Detect which cell encompasses the target text, then output its [X, Y] center coordinate. 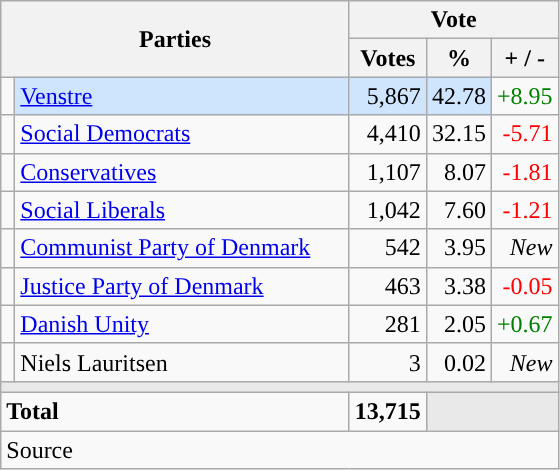
Conservatives [182, 172]
Communist Party of Denmark [182, 248]
13,715 [388, 411]
542 [388, 248]
0.02 [458, 362]
2.05 [458, 324]
42.78 [458, 96]
+ / - [524, 58]
+8.95 [524, 96]
Votes [388, 58]
Vote [454, 20]
5,867 [388, 96]
Parties [176, 39]
3.38 [458, 286]
-0.05 [524, 286]
Social Democrats [182, 134]
Niels Lauritsen [182, 362]
3.95 [458, 248]
281 [388, 324]
Danish Unity [182, 324]
8.07 [458, 172]
Venstre [182, 96]
+0.67 [524, 324]
463 [388, 286]
7.60 [458, 210]
32.15 [458, 134]
-1.81 [524, 172]
% [458, 58]
-1.21 [524, 210]
Total [176, 411]
4,410 [388, 134]
1,107 [388, 172]
Source [280, 449]
Justice Party of Denmark [182, 286]
-5.71 [524, 134]
Social Liberals [182, 210]
1,042 [388, 210]
3 [388, 362]
